From the cell containing the given text, extract its center point as (X, Y) coordinate. 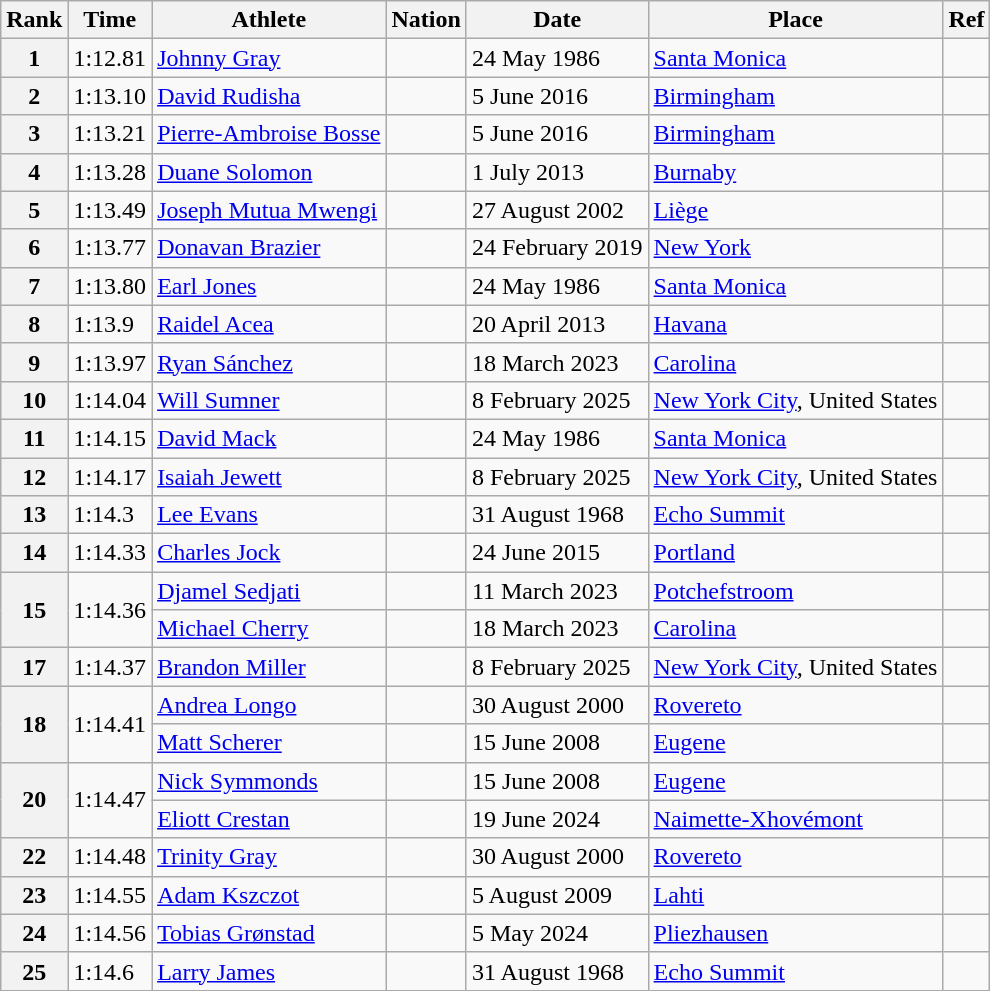
1 (34, 58)
Pierre-Ambroise Bosse (269, 134)
Burnaby (796, 172)
1:14.6 (110, 971)
5 (34, 210)
Michael Cherry (269, 629)
6 (34, 248)
1:14.55 (110, 895)
1:13.49 (110, 210)
Joseph Mutua Mwengi (269, 210)
Portland (796, 553)
Athlete (269, 20)
Trinity Gray (269, 857)
Larry James (269, 971)
9 (34, 362)
Naimette-Xhovémont (796, 819)
15 (34, 610)
Ryan Sánchez (269, 362)
Will Sumner (269, 400)
New York (796, 248)
1:14.04 (110, 400)
Place (796, 20)
23 (34, 895)
20 (34, 800)
27 August 2002 (557, 210)
Nick Symmonds (269, 781)
1:14.17 (110, 477)
11 (34, 438)
Duane Solomon (269, 172)
18 (34, 724)
1:14.56 (110, 933)
1:14.37 (110, 667)
Tobias Grønstad (269, 933)
1:14.41 (110, 724)
5 August 2009 (557, 895)
12 (34, 477)
20 April 2013 (557, 324)
1:13.80 (110, 286)
Eliott Crestan (269, 819)
10 (34, 400)
22 (34, 857)
Pliezhausen (796, 933)
Lee Evans (269, 515)
1:14.47 (110, 800)
Nation (426, 20)
Matt Scherer (269, 743)
Earl Jones (269, 286)
Djamel Sedjati (269, 591)
Donavan Brazier (269, 248)
1:14.36 (110, 610)
5 May 2024 (557, 933)
14 (34, 553)
Potchefstroom (796, 591)
8 (34, 324)
4 (34, 172)
17 (34, 667)
24 (34, 933)
Rank (34, 20)
1:14.48 (110, 857)
Andrea Longo (269, 705)
25 (34, 971)
19 June 2024 (557, 819)
Havana (796, 324)
1:13.97 (110, 362)
Charles Jock (269, 553)
11 March 2023 (557, 591)
13 (34, 515)
Ref (966, 20)
Lahti (796, 895)
Isaiah Jewett (269, 477)
Date (557, 20)
1:14.3 (110, 515)
1:13.28 (110, 172)
Adam Kszczot (269, 895)
1:14.33 (110, 553)
2 (34, 96)
Johnny Gray (269, 58)
Raidel Acea (269, 324)
Brandon Miller (269, 667)
1 July 2013 (557, 172)
David Rudisha (269, 96)
1:13.10 (110, 96)
24 February 2019 (557, 248)
3 (34, 134)
1:14.15 (110, 438)
1:13.77 (110, 248)
1:13.9 (110, 324)
1:12.81 (110, 58)
Liège (796, 210)
24 June 2015 (557, 553)
7 (34, 286)
David Mack (269, 438)
Time (110, 20)
1:13.21 (110, 134)
